Identify which cell holds the provided text, then report its (x, y) central coordinate. 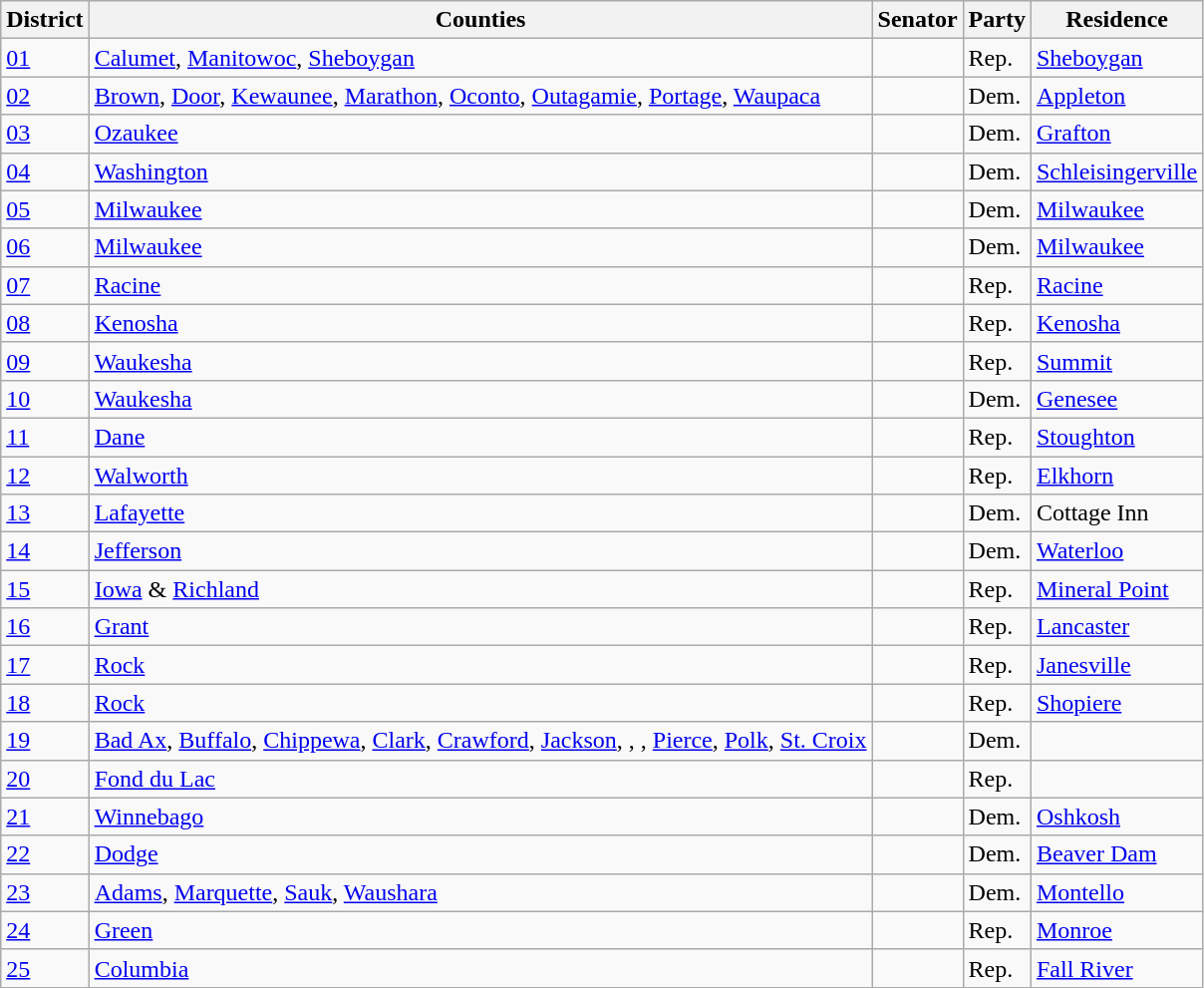
06 (45, 247)
Montello (1116, 892)
Genesee (1116, 399)
12 (45, 476)
Stoughton (1116, 437)
Washington (480, 171)
Lafayette (480, 513)
Beaver Dam (1116, 854)
Adams, Marquette, Sauk, Waushara (480, 892)
11 (45, 437)
Elkhorn (1116, 476)
Party (997, 20)
15 (45, 589)
Jefferson (480, 551)
Counties (480, 20)
08 (45, 323)
16 (45, 627)
07 (45, 285)
Fall River (1116, 968)
Winnebago (480, 817)
20 (45, 779)
Fond du Lac (480, 779)
Bad Ax, Buffalo, Chippewa, Clark, Crawford, Jackson, , , Pierce, Polk, St. Croix (480, 741)
13 (45, 513)
Iowa & Richland (480, 589)
02 (45, 96)
Appleton (1116, 96)
05 (45, 209)
Columbia (480, 968)
Ozaukee (480, 134)
Shopiere (1116, 703)
23 (45, 892)
District (45, 20)
Waterloo (1116, 551)
Sheboygan (1116, 58)
04 (45, 171)
Brown, Door, Kewaunee, Marathon, Oconto, Outagamie, Portage, Waupaca (480, 96)
Green (480, 930)
Dane (480, 437)
Lancaster (1116, 627)
Residence (1116, 20)
18 (45, 703)
Walworth (480, 476)
Janesville (1116, 665)
Dodge (480, 854)
03 (45, 134)
25 (45, 968)
Cottage Inn (1116, 513)
10 (45, 399)
Calumet, Manitowoc, Sheboygan (480, 58)
21 (45, 817)
Monroe (1116, 930)
19 (45, 741)
22 (45, 854)
09 (45, 361)
14 (45, 551)
17 (45, 665)
Senator (917, 20)
Grant (480, 627)
Summit (1116, 361)
01 (45, 58)
Grafton (1116, 134)
Schleisingerville (1116, 171)
Oshkosh (1116, 817)
24 (45, 930)
Mineral Point (1116, 589)
